Provide the (X, Y) coordinate of the cell's center where the given text is located.  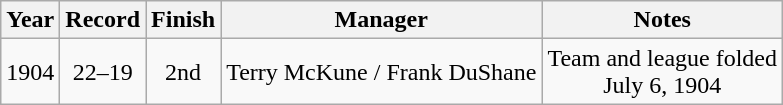
1904 (30, 72)
Team and league foldedJuly 6, 1904 (662, 72)
Manager (382, 20)
Year (30, 20)
2nd (184, 72)
Notes (662, 20)
Record (103, 20)
Terry McKune / Frank DuShane (382, 72)
Finish (184, 20)
22–19 (103, 72)
